Find where the given text appears and provide that cell's center as [x, y] coordinate. 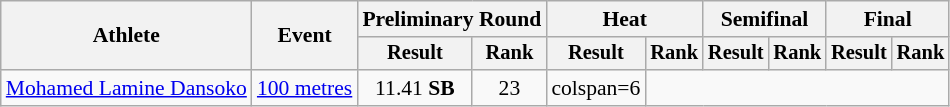
11.41 SB [414, 88]
Semifinal [764, 19]
Athlete [126, 36]
23 [509, 88]
100 metres [304, 88]
Final [888, 19]
Event [304, 36]
Heat [624, 19]
colspan=6 [596, 88]
Mohamed Lamine Dansoko [126, 88]
Preliminary Round [452, 19]
